Return the [x, y] coordinate for the center point of the cell that contains the specified text.  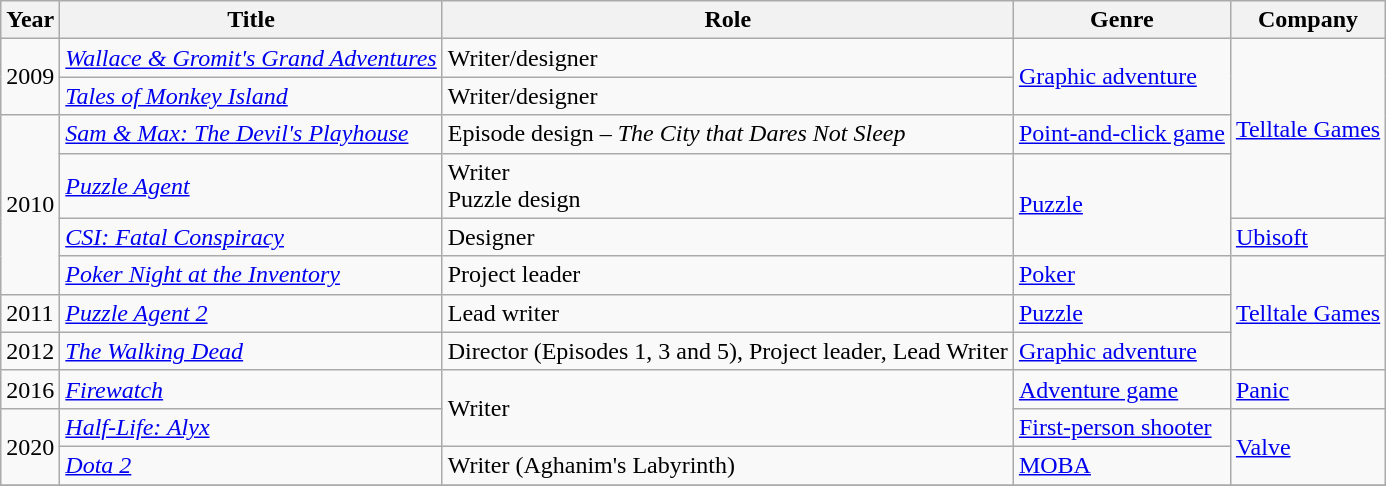
Role [728, 20]
Lead writer [728, 313]
2009 [30, 77]
Year [30, 20]
Valve [1308, 446]
Panic [1308, 389]
2010 [30, 204]
Writer [728, 408]
Tales of Monkey Island [251, 96]
Ubisoft [1308, 237]
Adventure game [1122, 389]
2020 [30, 446]
Title [251, 20]
First-person shooter [1122, 427]
2016 [30, 389]
Dota 2 [251, 465]
Episode design – The City that Dares Not Sleep [728, 134]
Half-Life: Alyx [251, 427]
The Walking Dead [251, 351]
Project leader [728, 275]
Genre [1122, 20]
CSI: Fatal Conspiracy [251, 237]
Poker Night at the Inventory [251, 275]
Point-and-click game [1122, 134]
Director (Episodes 1, 3 and 5), Project leader, Lead Writer [728, 351]
Sam & Max: The Devil's Playhouse [251, 134]
Company [1308, 20]
Writer (Aghanim's Labyrinth) [728, 465]
MOBA [1122, 465]
Puzzle Agent [251, 186]
2012 [30, 351]
Firewatch [251, 389]
Poker [1122, 275]
Puzzle Agent 2 [251, 313]
2011 [30, 313]
WriterPuzzle design [728, 186]
Designer [728, 237]
Wallace & Gromit's Grand Adventures [251, 58]
